From the cell containing the given text, extract its center point as [X, Y] coordinate. 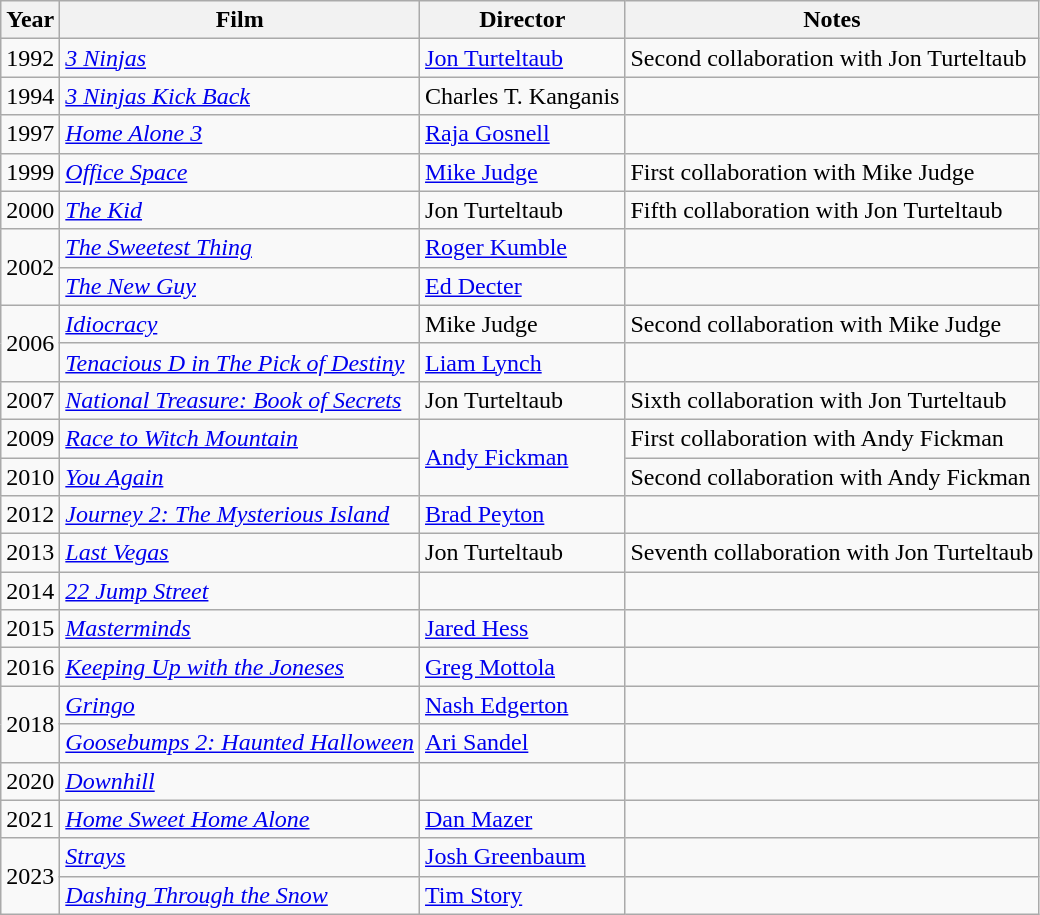
Year [30, 20]
2020 [30, 781]
First collaboration with Andy Fickman [832, 438]
2016 [30, 667]
First collaboration with Mike Judge [832, 172]
Office Space [240, 172]
2012 [30, 515]
Nash Edgerton [522, 705]
3 Ninjas [240, 58]
The Kid [240, 210]
The New Guy [240, 286]
Ari Sandel [522, 743]
Dan Mazer [522, 819]
Film [240, 20]
Tim Story [522, 895]
Gringo [240, 705]
Goosebumps 2: Haunted Halloween [240, 743]
Jared Hess [522, 629]
Josh Greenbaum [522, 857]
Journey 2: The Mysterious Island [240, 515]
2006 [30, 343]
1997 [30, 134]
Sixth collaboration with Jon Turteltaub [832, 400]
Second collaboration with Mike Judge [832, 324]
The Sweetest Thing [240, 248]
Second collaboration with Andy Fickman [832, 477]
Liam Lynch [522, 362]
Brad Peyton [522, 515]
1992 [30, 58]
1999 [30, 172]
Ed Decter [522, 286]
Strays [240, 857]
2018 [30, 724]
2021 [30, 819]
Dashing Through the Snow [240, 895]
Director [522, 20]
You Again [240, 477]
Last Vegas [240, 553]
2000 [30, 210]
Keeping Up with the Joneses [240, 667]
Idiocracy [240, 324]
Charles T. Kanganis [522, 96]
2013 [30, 553]
Greg Mottola [522, 667]
Fifth collaboration with Jon Turteltaub [832, 210]
National Treasure: Book of Secrets [240, 400]
Home Alone 3 [240, 134]
2002 [30, 267]
2015 [30, 629]
2010 [30, 477]
2007 [30, 400]
Seventh collaboration with Jon Turteltaub [832, 553]
Second collaboration with Jon Turteltaub [832, 58]
1994 [30, 96]
2023 [30, 876]
22 Jump Street [240, 591]
Home Sweet Home Alone [240, 819]
Raja Gosnell [522, 134]
Masterminds [240, 629]
Downhill [240, 781]
Roger Kumble [522, 248]
2009 [30, 438]
Tenacious D in The Pick of Destiny [240, 362]
3 Ninjas Kick Back [240, 96]
Andy Fickman [522, 457]
Notes [832, 20]
Race to Witch Mountain [240, 438]
2014 [30, 591]
